From the cell containing the given text, extract its center point as [x, y] coordinate. 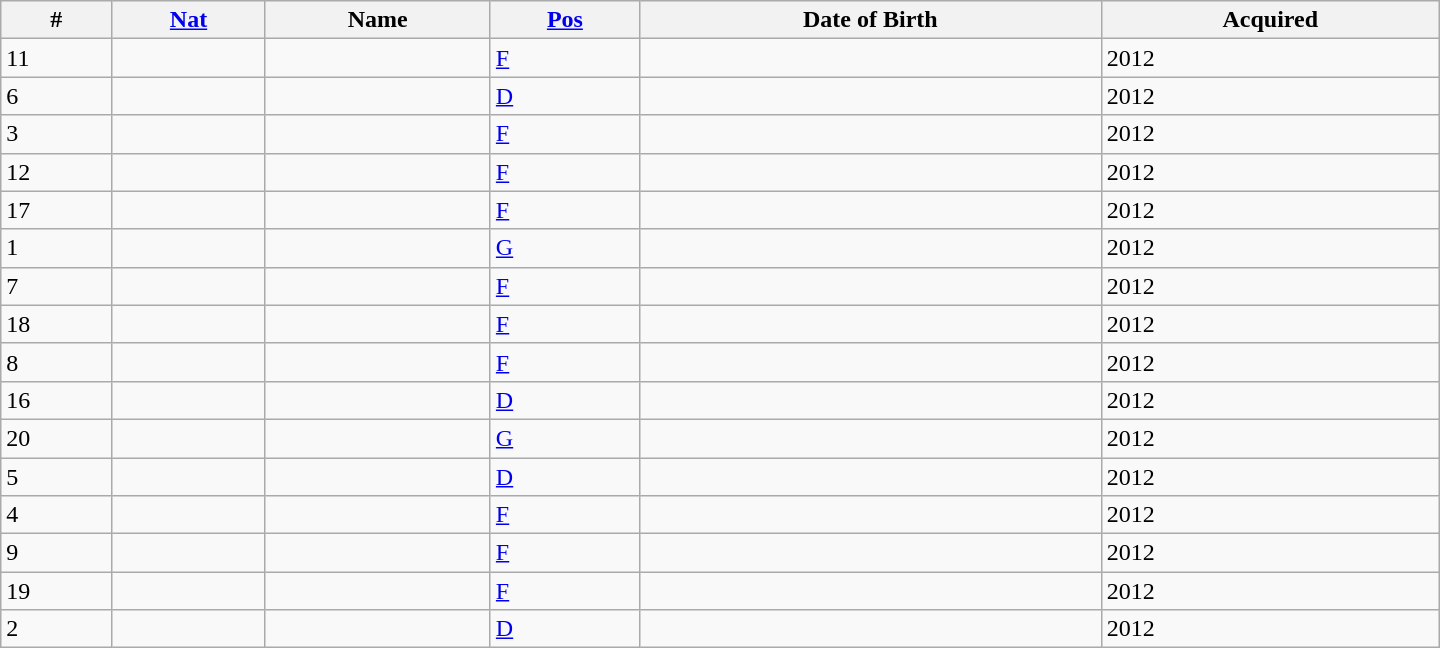
# [56, 20]
11 [56, 58]
8 [56, 362]
Nat [188, 20]
2 [56, 629]
4 [56, 515]
18 [56, 324]
12 [56, 172]
5 [56, 477]
Pos [564, 20]
3 [56, 134]
Acquired [1270, 20]
Date of Birth [870, 20]
9 [56, 553]
Name [378, 20]
17 [56, 210]
16 [56, 400]
1 [56, 248]
7 [56, 286]
6 [56, 96]
20 [56, 438]
19 [56, 591]
